For the text-containing cell, return its midpoint in (X, Y) coordinate format. 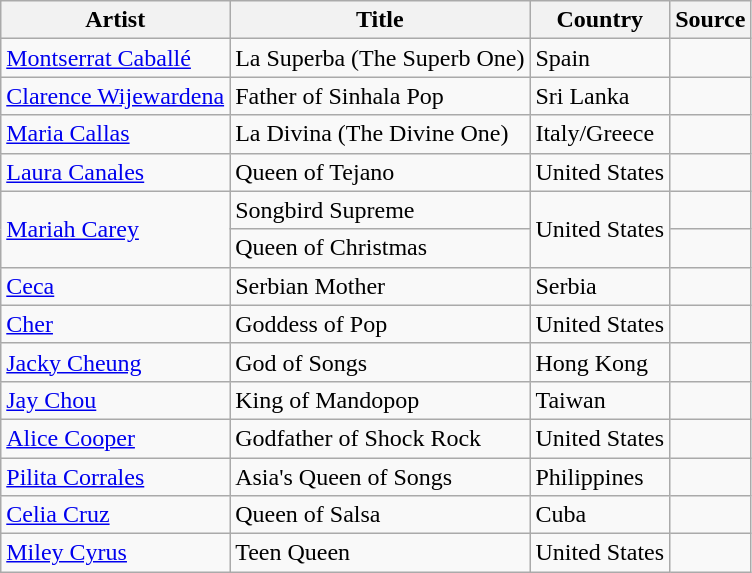
Maria Callas (116, 134)
Goddess of Pop (380, 324)
Miley Cyrus (116, 553)
Artist (116, 20)
Cher (116, 324)
Mariah Carey (116, 229)
Source (710, 20)
Country (600, 20)
Godfather of Shock Rock (380, 438)
Queen of Salsa (380, 515)
La Superba (The Superb One) (380, 58)
Father of Sinhala Pop (380, 96)
Queen of Tejano (380, 172)
Italy/Greece (600, 134)
Sri Lanka (600, 96)
Alice Cooper (116, 438)
Serbia (600, 286)
Pilita Corrales (116, 477)
Teen Queen (380, 553)
Cuba (600, 515)
Montserrat Caballé (116, 58)
Philippines (600, 477)
King of Mandopop (380, 400)
Jacky Cheung (116, 362)
Asia's Queen of Songs (380, 477)
Hong Kong (600, 362)
Clarence Wijewardena (116, 96)
Queen of Christmas (380, 248)
Taiwan (600, 400)
God of Songs (380, 362)
La Divina (The Divine One) (380, 134)
Celia Cruz (116, 515)
Songbird Supreme (380, 210)
Spain (600, 58)
Title (380, 20)
Serbian Mother (380, 286)
Ceca (116, 286)
Laura Canales (116, 172)
Jay Chou (116, 400)
